Identify which cell holds the provided text, then report its (x, y) central coordinate. 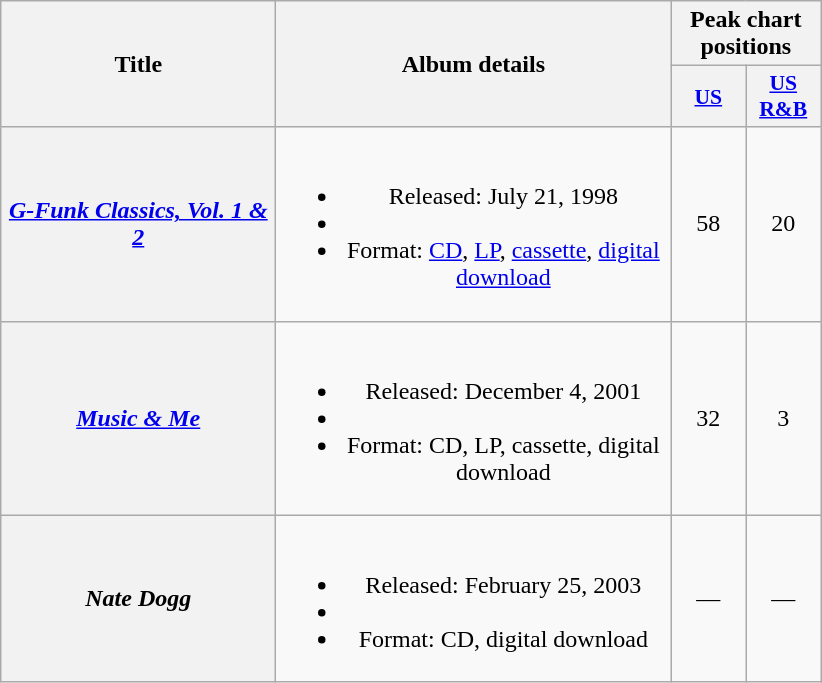
US (708, 96)
58 (708, 224)
Music & Me (138, 418)
Nate Dogg (138, 598)
Title (138, 64)
32 (708, 418)
G-Funk Classics, Vol. 1 & 2 (138, 224)
3 (784, 418)
Peak chart positions (746, 34)
Released: July 21, 1998Format: CD, LP, cassette, digital download (474, 224)
USR&B (784, 96)
Released: December 4, 2001Format: CD, LP, cassette, digital download (474, 418)
Album details (474, 64)
Released: February 25, 2003Format: CD, digital download (474, 598)
20 (784, 224)
